Return the [x, y] coordinate for the center point of the cell that contains the specified text.  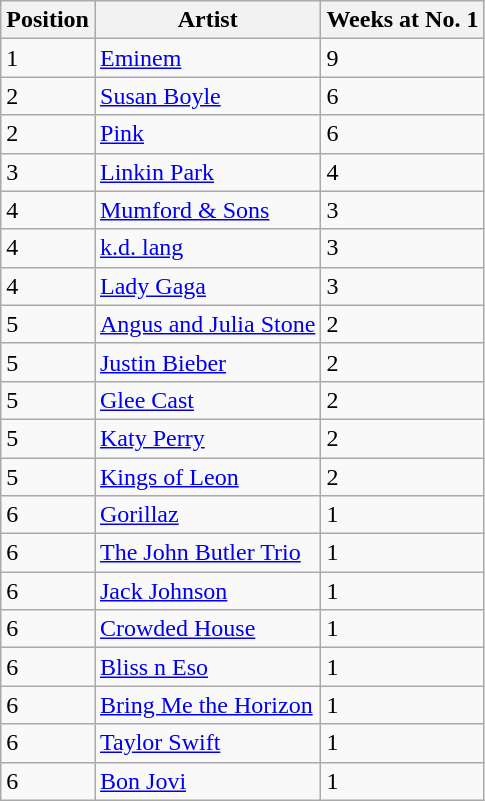
Susan Boyle [207, 96]
Jack Johnson [207, 591]
Gorillaz [207, 515]
Crowded House [207, 629]
Katy Perry [207, 438]
Taylor Swift [207, 743]
Lady Gaga [207, 286]
Kings of Leon [207, 477]
Glee Cast [207, 400]
Pink [207, 134]
9 [402, 58]
Mumford & Sons [207, 210]
Artist [207, 20]
Linkin Park [207, 172]
Bring Me the Horizon [207, 705]
Bon Jovi [207, 781]
Angus and Julia Stone [207, 324]
Eminem [207, 58]
Justin Bieber [207, 362]
Weeks at No. 1 [402, 20]
Position [48, 20]
The John Butler Trio [207, 553]
Bliss n Eso [207, 667]
k.d. lang [207, 248]
